Detect which cell encompasses the target text, then output its (x, y) center coordinate. 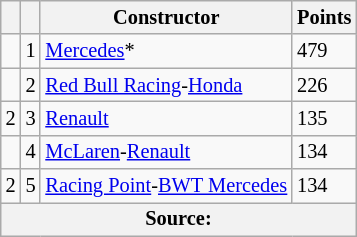
4 (31, 152)
Mercedes* (166, 51)
1 (31, 51)
Source: (178, 219)
McLaren-Renault (166, 152)
Renault (166, 118)
Constructor (166, 17)
Points (324, 17)
135 (324, 118)
226 (324, 85)
479 (324, 51)
Red Bull Racing-Honda (166, 85)
Racing Point-BWT Mercedes (166, 186)
5 (31, 186)
3 (31, 118)
